Capture the cell that displays the provided text and extract its (X, Y) central coordinate. 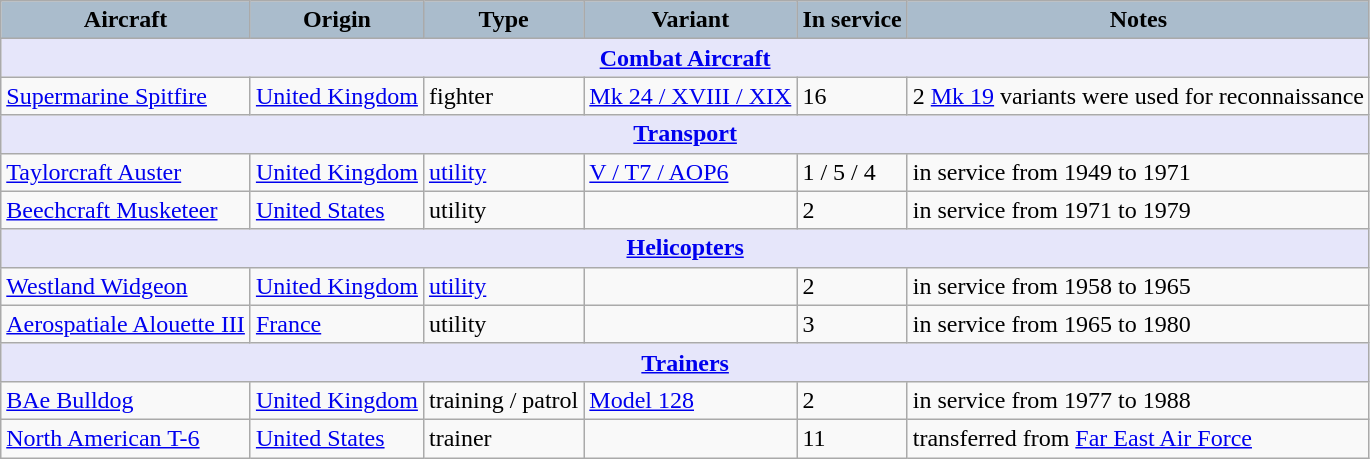
Transport (686, 134)
16 (852, 96)
Model 128 (690, 400)
Combat Aircraft (686, 58)
in service from 1958 to 1965 (1138, 286)
Taylorcraft Auster (126, 172)
Aircraft (126, 20)
BAe Bulldog (126, 400)
V / T7 / AOP6 (690, 172)
in service from 1965 to 1980 (1138, 324)
Aerospatiale Alouette III (126, 324)
1 / 5 / 4 (852, 172)
Type (503, 20)
Mk 24 / XVIII / XIX (690, 96)
France (336, 324)
In service (852, 20)
Trainers (686, 362)
training / patrol (503, 400)
transferred from Far East Air Force (1138, 438)
North American T-6 (126, 438)
in service from 1949 to 1971 (1138, 172)
in service from 1971 to 1979 (1138, 210)
Supermarine Spitfire (126, 96)
Helicopters (686, 248)
Variant (690, 20)
3 (852, 324)
Beechcraft Musketeer (126, 210)
in service from 1977 to 1988 (1138, 400)
trainer (503, 438)
Westland Widgeon (126, 286)
Origin (336, 20)
11 (852, 438)
Notes (1138, 20)
fighter (503, 96)
2 Mk 19 variants were used for reconnaissance (1138, 96)
